Pinpoint the cell where the given text exists, returning its (X, Y) midpoint coordinate. 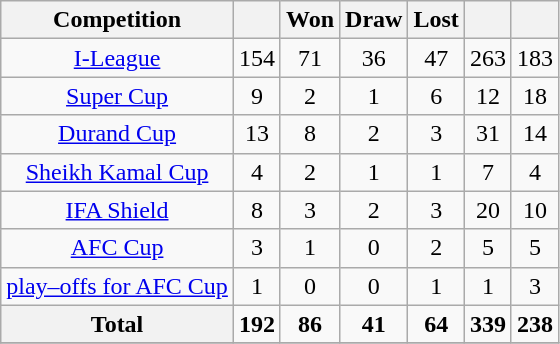
192 (256, 324)
IFA Shield (118, 210)
Total (118, 324)
play–offs for AFC Cup (118, 286)
238 (534, 324)
263 (488, 58)
Sheikh Kamal Cup (118, 172)
18 (534, 96)
20 (488, 210)
Draw (374, 20)
36 (374, 58)
Won (310, 20)
AFC Cup (118, 248)
7 (488, 172)
71 (310, 58)
47 (436, 58)
339 (488, 324)
Lost (436, 20)
154 (256, 58)
183 (534, 58)
14 (534, 134)
13 (256, 134)
Super Cup (118, 96)
I-League (118, 58)
31 (488, 134)
64 (436, 324)
12 (488, 96)
Durand Cup (118, 134)
6 (436, 96)
Competition (118, 20)
41 (374, 324)
10 (534, 210)
86 (310, 324)
9 (256, 96)
